Determine the (x, y) coordinate at the center of the cell enclosing the given text.  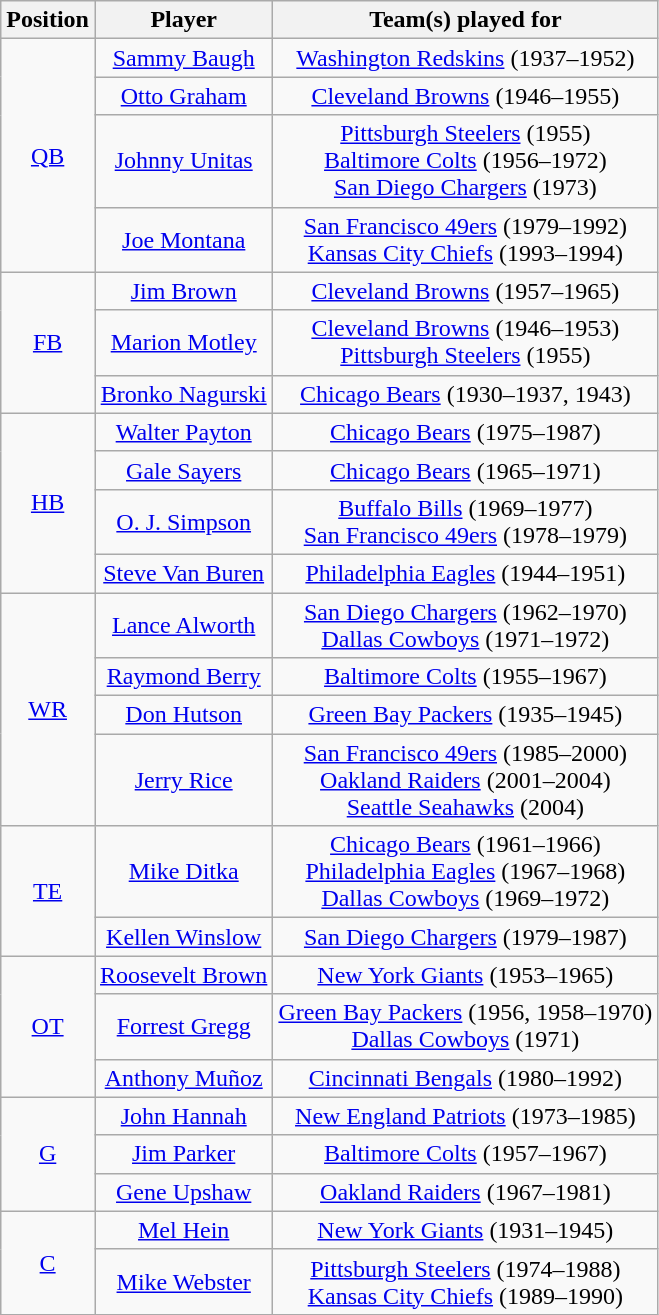
Green Bay Packers (1956, 1958–1970)Dallas Cowboys (1971) (466, 1026)
TE (48, 891)
New York Giants (1931–1945) (466, 1230)
Baltimore Colts (1955–1967) (466, 677)
Lance Alworth (183, 624)
San Francisco 49ers (1985–2000)Oakland Raiders (2001–2004)Seattle Seahawks (2004) (466, 780)
Mike Ditka (183, 872)
Mike Webster (183, 1282)
Philadelphia Eagles (1944–1951) (466, 573)
Chicago Bears (1965–1971) (466, 470)
HB (48, 502)
Johnny Unitas (183, 161)
Jim Parker (183, 1154)
Jerry Rice (183, 780)
Roosevelt Brown (183, 975)
Forrest Gregg (183, 1026)
Gale Sayers (183, 470)
San Diego Chargers (1979–1987) (466, 937)
Chicago Bears (1961–1966)Philadelphia Eagles (1967–1968)Dallas Cowboys (1969–1972) (466, 872)
Position (48, 20)
C (48, 1262)
FB (48, 342)
Bronko Nagurski (183, 394)
Washington Redskins (1937–1952) (466, 58)
Cincinnati Bengals (1980–1992) (466, 1078)
Gene Upshaw (183, 1192)
Green Bay Packers (1935–1945) (466, 715)
WR (48, 708)
Marion Motley (183, 342)
Cleveland Browns (1946–1955) (466, 96)
Kellen Winslow (183, 937)
Joe Montana (183, 240)
G (48, 1154)
Anthony Muñoz (183, 1078)
San Francisco 49ers (1979–1992)Kansas City Chiefs (1993–1994) (466, 240)
Oakland Raiders (1967–1981) (466, 1192)
Mel Hein (183, 1230)
Cleveland Browns (1946–1953)Pittsburgh Steelers (1955) (466, 342)
QB (48, 156)
Cleveland Browns (1957–1965) (466, 291)
Baltimore Colts (1957–1967) (466, 1154)
John Hannah (183, 1116)
Chicago Bears (1930–1937, 1943) (466, 394)
Player (183, 20)
New England Patriots (1973–1985) (466, 1116)
O. J. Simpson (183, 522)
Chicago Bears (1975–1987) (466, 432)
Buffalo Bills (1969–1977)San Francisco 49ers (1978–1979) (466, 522)
Jim Brown (183, 291)
Don Hutson (183, 715)
Steve Van Buren (183, 573)
Pittsburgh Steelers (1974–1988)Kansas City Chiefs (1989–1990) (466, 1282)
OT (48, 1026)
Pittsburgh Steelers (1955)Baltimore Colts (1956–1972)San Diego Chargers (1973) (466, 161)
New York Giants (1953–1965) (466, 975)
Raymond Berry (183, 677)
Sammy Baugh (183, 58)
Team(s) played for (466, 20)
San Diego Chargers (1962–1970)Dallas Cowboys (1971–1972) (466, 624)
Walter Payton (183, 432)
Otto Graham (183, 96)
